From the cell containing the given text, extract its center point as [x, y] coordinate. 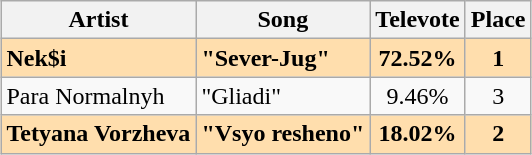
Song [283, 20]
"Gliadi" [283, 96]
1 [498, 58]
"Sever-Jug" [283, 58]
72.52% [418, 58]
Tetyana Vorzheva [98, 134]
18.02% [418, 134]
9.46% [418, 96]
Place [498, 20]
"Vsyo resheno" [283, 134]
2 [498, 134]
Para Normalnyh [98, 96]
Nek$i [98, 58]
Artist [98, 20]
Televote [418, 20]
3 [498, 96]
